Extract the [X, Y] coordinate from the center of the cell holding the provided text.  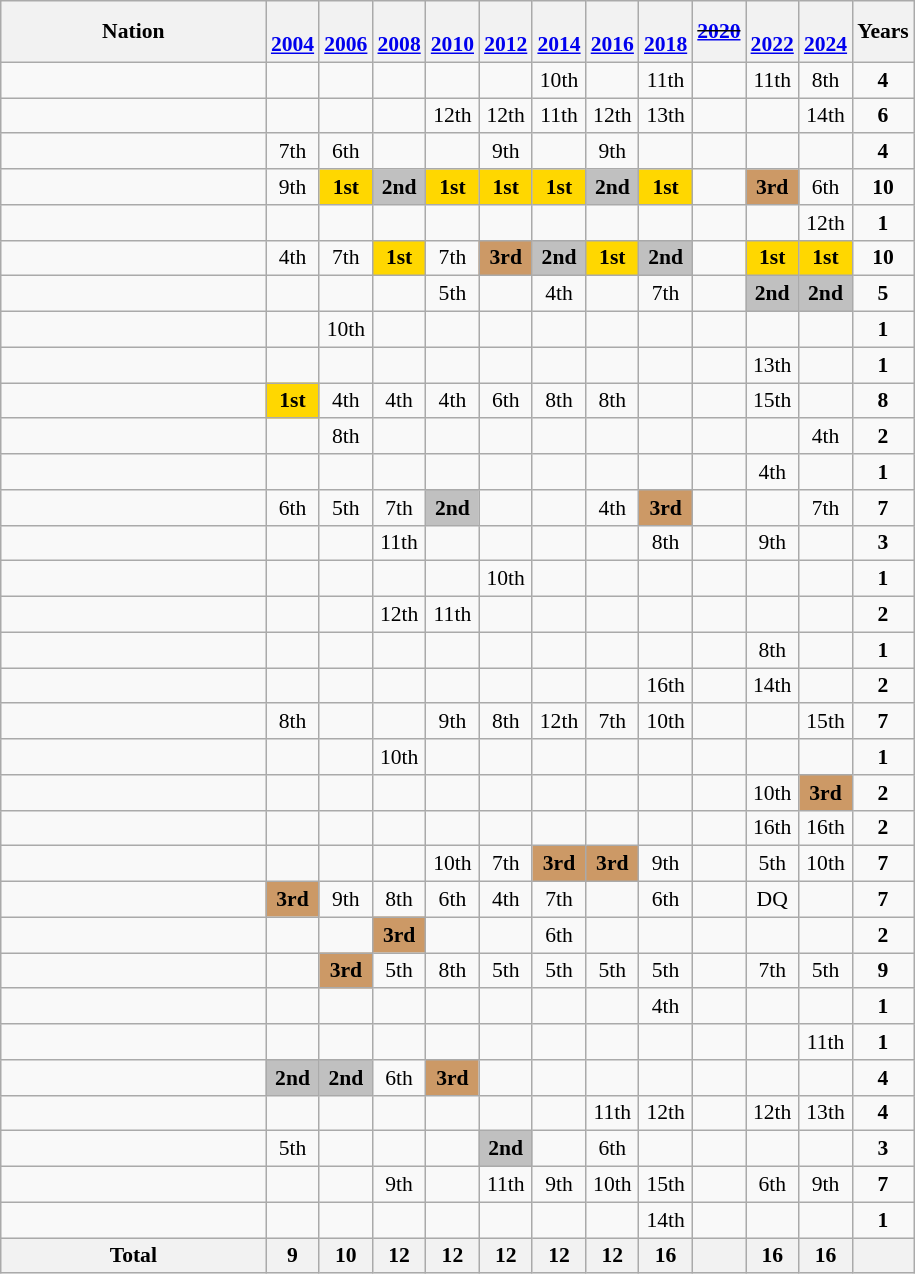
5 [883, 294]
2020 [718, 32]
2006 [346, 32]
Total [134, 1256]
2018 [666, 32]
2008 [398, 32]
Years [883, 32]
2004 [292, 32]
2022 [772, 32]
2012 [506, 32]
2014 [558, 32]
DQ [772, 900]
Nation [134, 32]
6 [883, 116]
8 [883, 401]
2016 [612, 32]
2024 [826, 32]
2010 [452, 32]
